Extract the (X, Y) coordinate from the center of the cell holding the provided text.  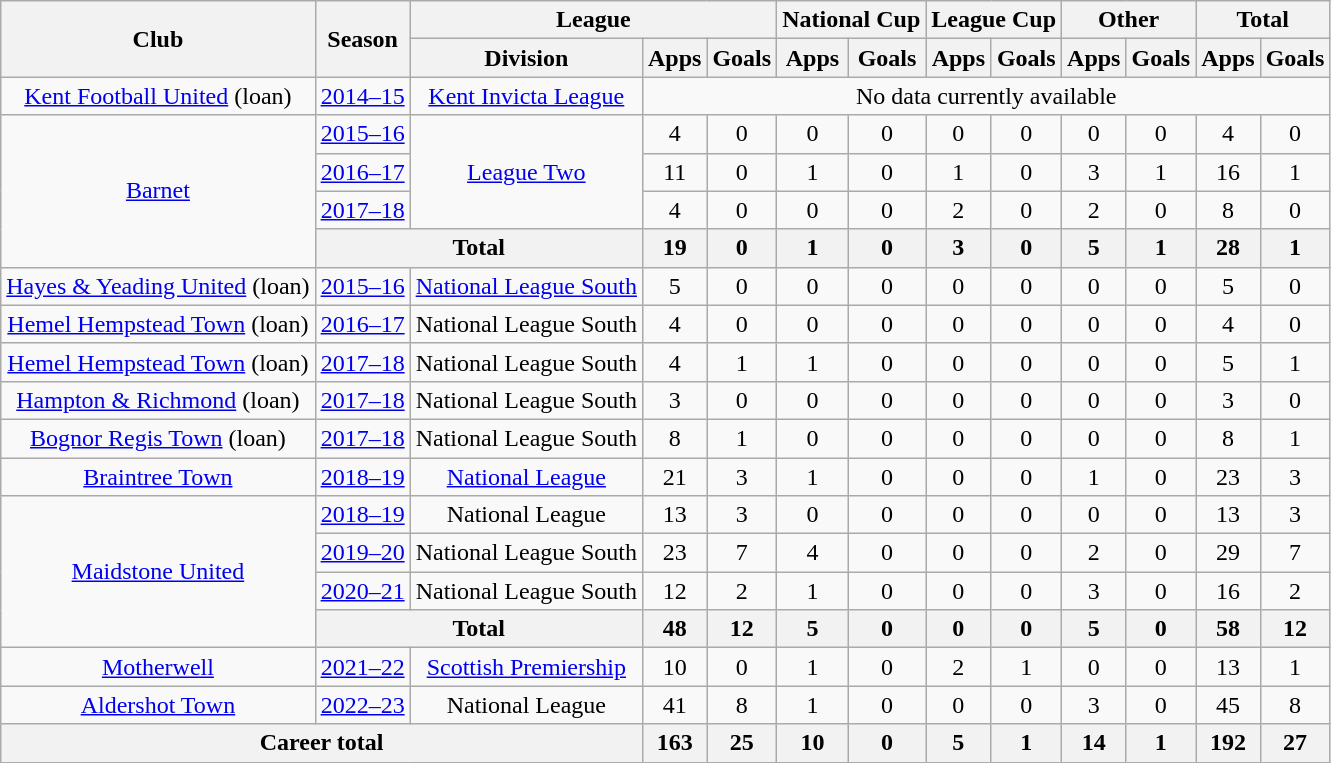
2020–21 (362, 591)
Hampton & Richmond (loan) (158, 400)
27 (1295, 743)
2021–22 (362, 667)
Kent Football United (loan) (158, 96)
Club (158, 39)
Scottish Premiership (526, 667)
Kent Invicta League (526, 96)
Career total (322, 743)
Bognor Regis Town (loan) (158, 438)
League (594, 20)
Maidstone United (158, 572)
Aldershot Town (158, 705)
League Two (526, 172)
League Cup (994, 20)
Season (362, 39)
14 (1094, 743)
163 (674, 743)
58 (1228, 629)
25 (742, 743)
2022–23 (362, 705)
28 (1228, 248)
21 (674, 477)
11 (674, 172)
No data currently available (986, 96)
2019–20 (362, 553)
Barnet (158, 191)
Motherwell (158, 667)
Hayes & Yeading United (loan) (158, 286)
2014–15 (362, 96)
29 (1228, 553)
Division (526, 58)
Braintree Town (158, 477)
19 (674, 248)
45 (1228, 705)
41 (674, 705)
Other (1129, 20)
192 (1228, 743)
48 (674, 629)
National Cup (852, 20)
